Find where the given text appears and provide that cell's center as [X, Y] coordinate. 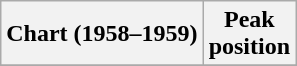
Peakposition [249, 34]
Chart (1958–1959) [102, 34]
